Find where the given text appears and provide that cell's center as [x, y] coordinate. 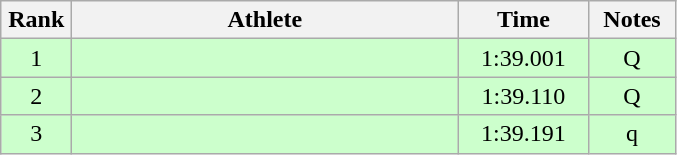
1:39.001 [524, 58]
2 [36, 96]
Rank [36, 20]
1:39.191 [524, 134]
Athlete [265, 20]
q [632, 134]
Notes [632, 20]
3 [36, 134]
Time [524, 20]
1:39.110 [524, 96]
1 [36, 58]
